Determine the (x, y) coordinate at the center of the cell enclosing the given text.  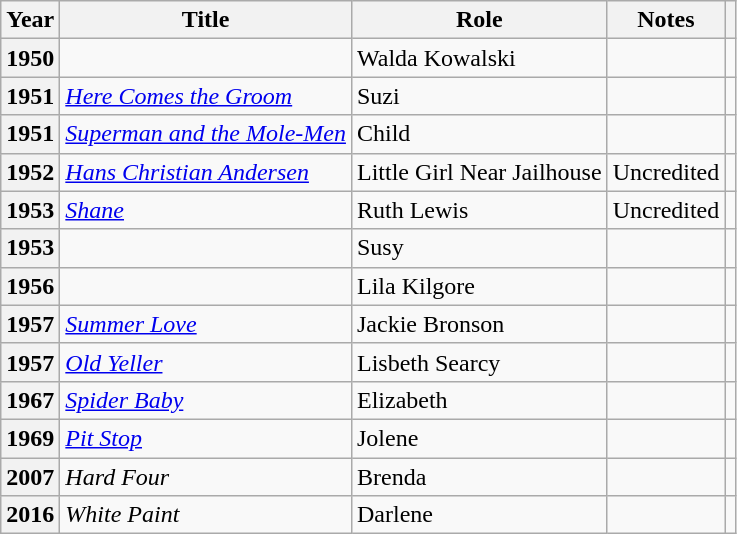
Elizabeth (479, 400)
Notes (666, 20)
Spider Baby (206, 400)
Lila Kilgore (479, 286)
1956 (30, 286)
Pit Stop (206, 438)
Lisbeth Searcy (479, 362)
Old Yeller (206, 362)
Darlene (479, 515)
Jolene (479, 438)
1969 (30, 438)
1952 (30, 172)
2016 (30, 515)
1950 (30, 58)
Summer Love (206, 324)
1967 (30, 400)
Year (30, 20)
Title (206, 20)
Hans Christian Andersen (206, 172)
Ruth Lewis (479, 210)
Shane (206, 210)
Susy (479, 248)
Child (479, 134)
Jackie Bronson (479, 324)
Walda Kowalski (479, 58)
Role (479, 20)
Hard Four (206, 477)
Here Comes the Groom (206, 96)
Suzi (479, 96)
Brenda (479, 477)
2007 (30, 477)
White Paint (206, 515)
Superman and the Mole-Men (206, 134)
Little Girl Near Jailhouse (479, 172)
